Search for the cell housing the specified text and yield its (X, Y) center coordinate. 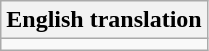
English translation (104, 20)
